Pinpoint the cell where the given text exists, returning its [x, y] midpoint coordinate. 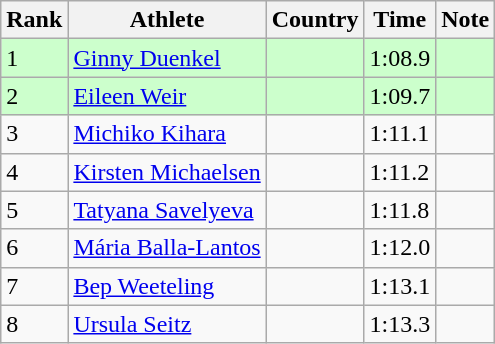
1:12.0 [400, 248]
Michiko Kihara [167, 134]
1:08.9 [400, 58]
Tatyana Savelyeva [167, 210]
4 [34, 172]
5 [34, 210]
1:13.1 [400, 286]
1 [34, 58]
Note [466, 20]
2 [34, 96]
1:11.1 [400, 134]
Country [315, 20]
Time [400, 20]
1:11.2 [400, 172]
3 [34, 134]
1:09.7 [400, 96]
Ginny Duenkel [167, 58]
Mária Balla-Lantos [167, 248]
Athlete [167, 20]
7 [34, 286]
Rank [34, 20]
Kirsten Michaelsen [167, 172]
6 [34, 248]
1:11.8 [400, 210]
Eileen Weir [167, 96]
1:13.3 [400, 324]
8 [34, 324]
Bep Weeteling [167, 286]
Ursula Seitz [167, 324]
